From the cell containing the given text, extract its center point as (x, y) coordinate. 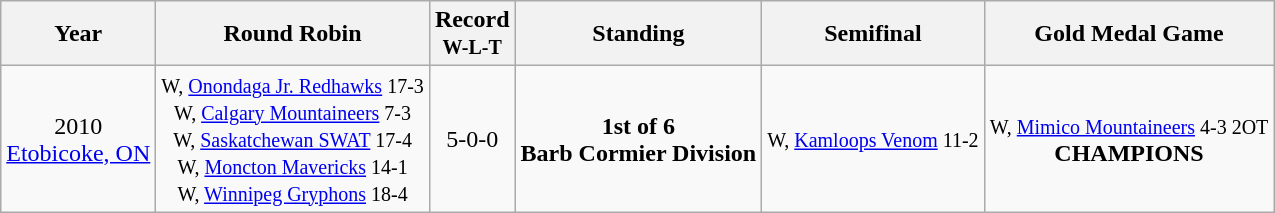
Gold Medal Game (1129, 34)
W, Kamloops Venom 11-2 (873, 139)
2010Etobicoke, ON (78, 139)
5-0-0 (472, 139)
RecordW-L-T (472, 34)
Semifinal (873, 34)
Round Robin (293, 34)
Year (78, 34)
Standing (638, 34)
W, Mimico Mountaineers 4-3 2OTCHAMPIONS (1129, 139)
W, Onondaga Jr. Redhawks 17-3W, Calgary Mountaineers 7-3W, Saskatchewan SWAT 17-4W, Moncton Mavericks 14-1W, Winnipeg Gryphons 18-4 (293, 139)
1st of 6Barb Cormier Division (638, 139)
